Pinpoint the cell where the given text exists, returning its (x, y) midpoint coordinate. 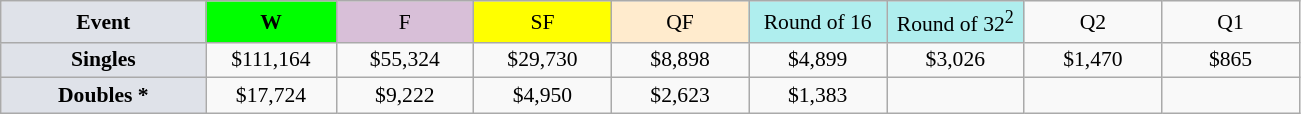
QF (680, 22)
Singles (104, 60)
Doubles * (104, 96)
$1,470 (1093, 60)
Round of 16 (818, 22)
$9,222 (405, 96)
$865 (1231, 60)
$29,730 (543, 60)
W (271, 22)
$2,623 (680, 96)
$111,164 (271, 60)
$8,898 (680, 60)
$4,950 (543, 96)
Event (104, 22)
$17,724 (271, 96)
$4,899 (818, 60)
F (405, 22)
Q2 (1093, 22)
Q1 (1231, 22)
$3,026 (955, 60)
$1,383 (818, 96)
SF (543, 22)
Round of 322 (955, 22)
$55,324 (405, 60)
